Search for the cell housing the specified text and yield its [x, y] center coordinate. 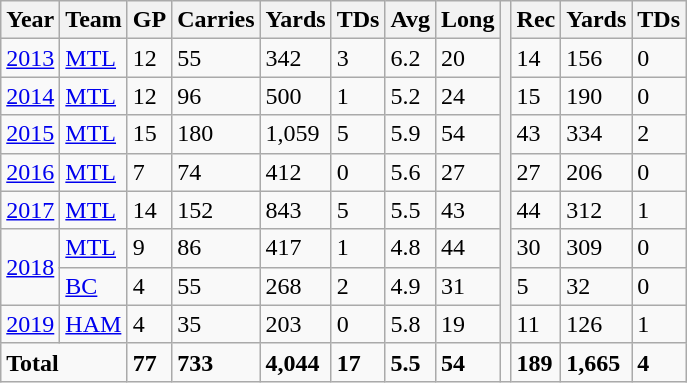
Long [468, 20]
1,665 [596, 362]
5.2 [410, 96]
3 [358, 58]
11 [536, 324]
334 [596, 134]
BC [94, 286]
2019 [30, 324]
Team [94, 20]
843 [296, 210]
5.8 [410, 324]
24 [468, 96]
4,044 [296, 362]
203 [296, 324]
20 [468, 58]
6.2 [410, 58]
1,059 [296, 134]
500 [296, 96]
9 [149, 248]
180 [216, 134]
156 [596, 58]
Year [30, 20]
2015 [30, 134]
2017 [30, 210]
2014 [30, 96]
417 [296, 248]
Rec [536, 20]
19 [468, 324]
17 [358, 362]
GP [149, 20]
74 [216, 172]
312 [596, 210]
4.8 [410, 248]
733 [216, 362]
35 [216, 324]
30 [536, 248]
412 [296, 172]
4.9 [410, 286]
Carries [216, 20]
77 [149, 362]
152 [216, 210]
206 [596, 172]
Avg [410, 20]
32 [596, 286]
HAM [94, 324]
268 [296, 286]
86 [216, 248]
2016 [30, 172]
190 [596, 96]
309 [596, 248]
189 [536, 362]
96 [216, 96]
2013 [30, 58]
31 [468, 286]
126 [596, 324]
Total [64, 362]
5.6 [410, 172]
7 [149, 172]
2018 [30, 267]
5.9 [410, 134]
342 [296, 58]
